Detect which cell encompasses the target text, then output its [X, Y] center coordinate. 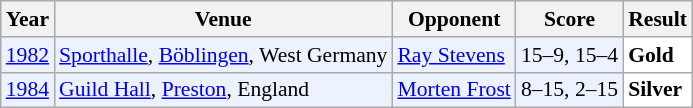
Opponent [454, 19]
Result [658, 19]
Gold [658, 55]
8–15, 2–15 [570, 90]
1982 [28, 55]
15–9, 15–4 [570, 55]
Sporthalle, Böblingen, West Germany [223, 55]
Venue [223, 19]
Morten Frost [454, 90]
Score [570, 19]
Ray Stevens [454, 55]
Guild Hall, Preston, England [223, 90]
Year [28, 19]
1984 [28, 90]
Silver [658, 90]
